Provide the [x, y] coordinate of the cell's center where the given text is located.  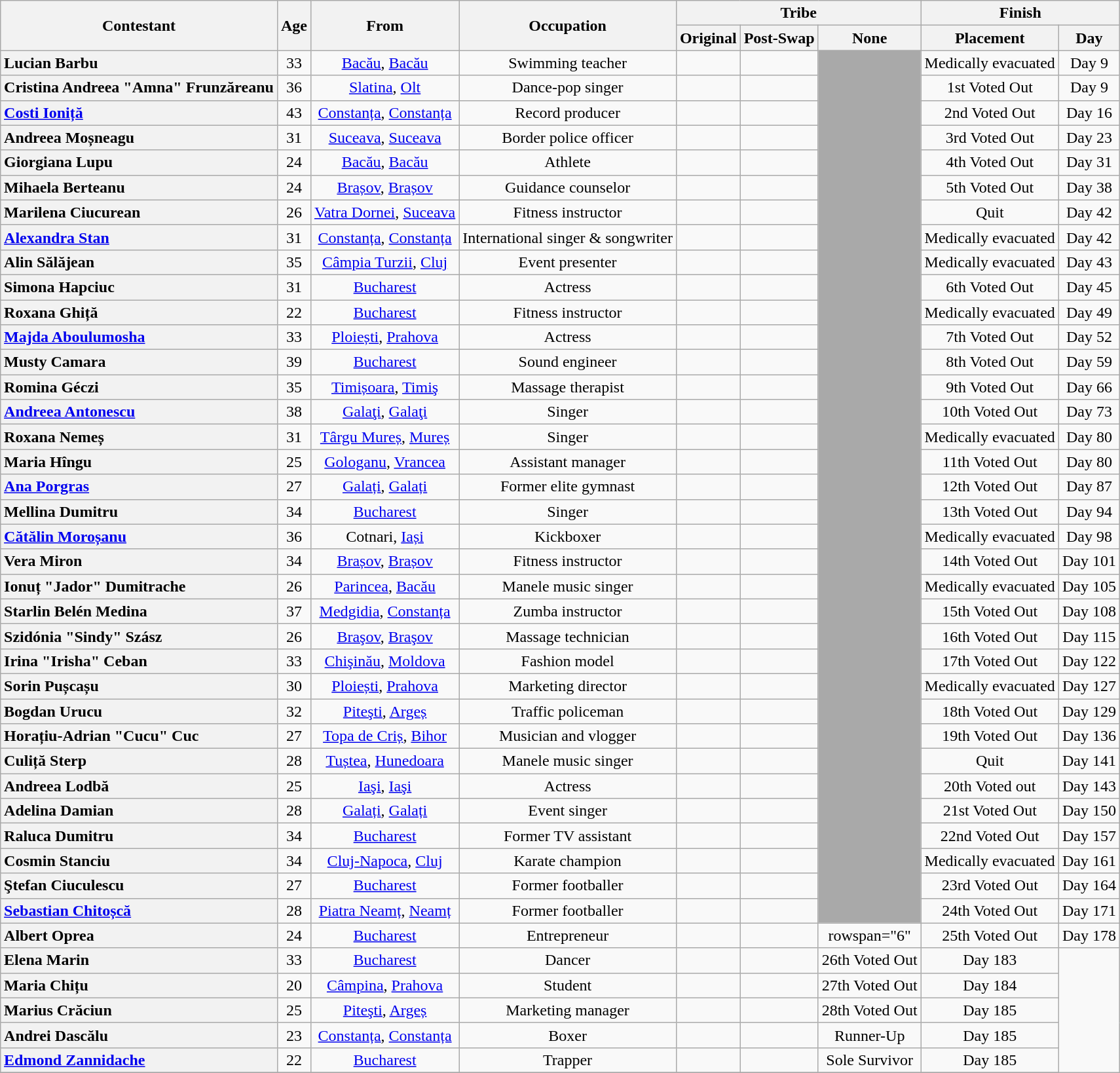
4th Voted Out [990, 162]
Sorin Pușcașu [139, 686]
Entrepreneur [568, 935]
Cosmin Stanciu [139, 861]
Traffic policeman [568, 711]
Runner-Up [870, 1035]
Ionuț "Jador" Dumitrache [139, 586]
Trapper [568, 1060]
Marius Crăciun [139, 1010]
1st Voted Out [990, 88]
Athlete [568, 162]
Cătălin Moroșanu [139, 536]
Sole Survivor [870, 1060]
Bogdan Urucu [139, 711]
Placement [990, 38]
Cluj-Napoca, Cluj [384, 861]
Day 171 [1089, 911]
Musician and vlogger [568, 736]
28th Voted Out [870, 1010]
Kickboxer [568, 536]
6th Voted Out [990, 287]
Alexandra Stan [139, 237]
Former elite gymnast [568, 487]
Slatina, Olt [384, 88]
Day 150 [1089, 811]
20 [293, 985]
Day 87 [1089, 487]
Original [708, 38]
Day 73 [1089, 412]
Day 115 [1089, 636]
Medgidia, Constanța [384, 611]
Chişinău, Moldova [384, 661]
Student [568, 985]
Swimming teacher [568, 63]
Suceava, Suceava [384, 138]
Day 43 [1089, 262]
Day 66 [1089, 387]
Maria Chițu [139, 985]
Age [293, 26]
21st Voted Out [990, 811]
7th Voted Out [990, 337]
Ana Porgras [139, 487]
Day 31 [1089, 162]
Day 122 [1089, 661]
22nd Voted Out [990, 836]
Day 108 [1089, 611]
Dancer [568, 960]
Guidance counselor [568, 187]
Andreea Lodbă [139, 786]
None [870, 38]
Andrei Dascălu [139, 1035]
Event presenter [568, 262]
rowspan="6" [870, 935]
Day 178 [1089, 935]
Lucian Barbu [139, 63]
From [384, 26]
Occupation [568, 26]
43 [293, 113]
14th Voted Out [990, 561]
13th Voted Out [990, 512]
Day 23 [1089, 138]
37 [293, 611]
Marketing manager [568, 1010]
18th Voted Out [990, 711]
5th Voted Out [990, 187]
20th Voted out [990, 786]
30 [293, 686]
Irina "Irisha" Ceban [139, 661]
Romina Géczi [139, 387]
25th Voted Out [990, 935]
Târgu Mureș, Mureș [384, 437]
Assistant manager [568, 462]
15th Voted Out [990, 611]
Costi Ioniță [139, 113]
Albert Oprea [139, 935]
Raluca Dumitru [139, 836]
Karate champion [568, 861]
9th Voted Out [990, 387]
38 [293, 412]
Day 94 [1089, 512]
Day 183 [990, 960]
Border police officer [568, 138]
Contestant [139, 26]
Vera Miron [139, 561]
Tuștea, Hunedoara [384, 761]
Mihaela Berteanu [139, 187]
Massage technician [568, 636]
11th Voted Out [990, 462]
Câmpia Turzii, Cluj [384, 262]
Day 98 [1089, 536]
24th Voted Out [990, 911]
Roxana Ghiță [139, 312]
Day 101 [1089, 561]
Record producer [568, 113]
Horațiu-Adrian "Cucu" Cuc [139, 736]
Culiță Sterp [139, 761]
27th Voted Out [870, 985]
39 [293, 362]
Event singer [568, 811]
Day 52 [1089, 337]
Maria Hîngu [139, 462]
Sound engineer [568, 362]
Day 164 [1089, 886]
Ştefan Ciuculescu [139, 886]
32 [293, 711]
Post-Swap [779, 38]
Day 49 [1089, 312]
Day 127 [1089, 686]
International singer & songwriter [568, 237]
Piatra Neamț, Neamț [384, 911]
Day 59 [1089, 362]
Topa de Criș, Bihor [384, 736]
Day 184 [990, 985]
Cristina Andreea "Amna" Frunzăreanu [139, 88]
Day 143 [1089, 786]
Parincea, Bacău [384, 586]
Tribe [798, 13]
Day 45 [1089, 287]
Câmpina, Prahova [384, 985]
Elena Marin [139, 960]
Starlin Belén Medina [139, 611]
8th Voted Out [990, 362]
Day 136 [1089, 736]
Day 105 [1089, 586]
10th Voted Out [990, 412]
Adelina Damian [139, 811]
Musty Camara [139, 362]
Former TV assistant [568, 836]
Day [1089, 38]
Day 157 [1089, 836]
Braşov, Braşov [384, 636]
Mellina Dumitru [139, 512]
Iaşi, Iaşi [384, 786]
Marketing director [568, 686]
Roxana Nemeș [139, 437]
Massage therapist [568, 387]
23rd Voted Out [990, 886]
Sebastian Chitoșcă [139, 911]
2nd Voted Out [990, 113]
Alin Sălăjean [139, 262]
Szidónia "Sindy" Szász [139, 636]
Day 16 [1089, 113]
17th Voted Out [990, 661]
Fashion model [568, 661]
Day 141 [1089, 761]
19th Voted Out [990, 736]
Simona Hapciuc [139, 287]
Andreea Antonescu [139, 412]
16th Voted Out [990, 636]
Marilena Ciucurean [139, 212]
Day 38 [1089, 187]
Timișoara, Timiş [384, 387]
Day 129 [1089, 711]
Dance-pop singer [568, 88]
Galaţi, Galaţi [384, 412]
Boxer [568, 1035]
Edmond Zannidache [139, 1060]
23 [293, 1035]
Gologanu, Vrancea [384, 462]
Andreea Moșneagu [139, 138]
12th Voted Out [990, 487]
3rd Voted Out [990, 138]
Zumba instructor [568, 611]
Cotnari, Iași [384, 536]
Day 161 [1089, 861]
26th Voted Out [870, 960]
Vatra Dornei, Suceava [384, 212]
Majda Aboulumosha [139, 337]
Giorgiana Lupu [139, 162]
Finish [1020, 13]
